Locate the cell with the specified text and output its (X, Y) center coordinate. 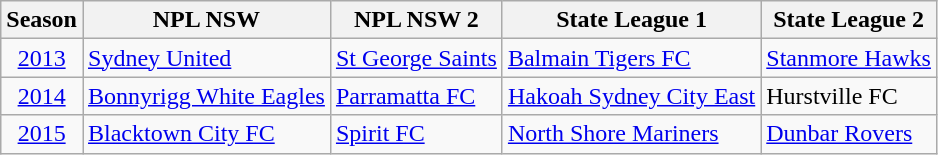
Stanmore Hawks (849, 58)
Sydney United (206, 58)
Season (42, 20)
NPL NSW (206, 20)
NPL NSW 2 (416, 20)
Hakoah Sydney City East (631, 96)
2015 (42, 134)
Dunbar Rovers (849, 134)
State League 1 (631, 20)
Hurstville FC (849, 96)
Blacktown City FC (206, 134)
2014 (42, 96)
St George Saints (416, 58)
2013 (42, 58)
Bonnyrigg White Eagles (206, 96)
Balmain Tigers FC (631, 58)
North Shore Mariners (631, 134)
State League 2 (849, 20)
Spirit FC (416, 134)
Parramatta FC (416, 96)
